Locate the cell with the specified text and output its (X, Y) center coordinate. 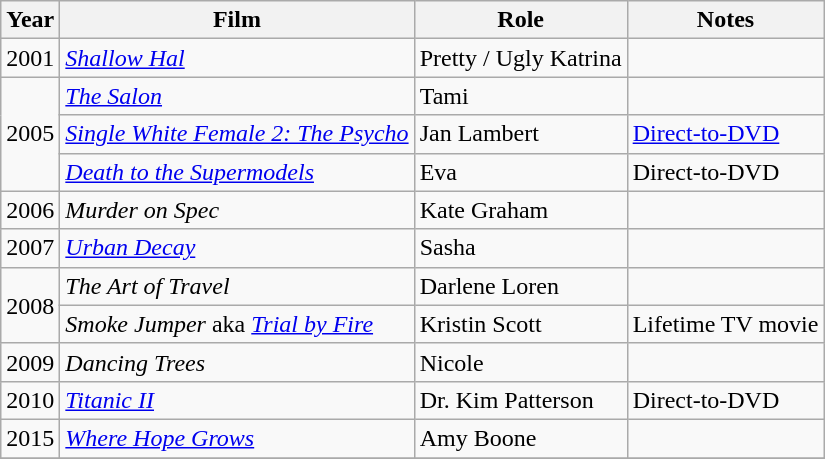
Urban Decay (237, 248)
Eva (520, 172)
Darlene Loren (520, 286)
2001 (30, 58)
2006 (30, 210)
Shallow Hal (237, 58)
2007 (30, 248)
Single White Female 2: The Psycho (237, 134)
Pretty / Ugly Katrina (520, 58)
2009 (30, 362)
Tami (520, 96)
Kristin Scott (520, 324)
The Art of Travel (237, 286)
Amy Boone (520, 438)
Year (30, 20)
Murder on Spec (237, 210)
Where Hope Grows (237, 438)
Titanic II (237, 400)
2015 (30, 438)
Nicole (520, 362)
Notes (726, 20)
Dancing Trees (237, 362)
Kate Graham (520, 210)
2005 (30, 134)
Sasha (520, 248)
Film (237, 20)
Smoke Jumper aka Trial by Fire (237, 324)
Death to the Supermodels (237, 172)
Role (520, 20)
Dr. Kim Patterson (520, 400)
Lifetime TV movie (726, 324)
2008 (30, 305)
The Salon (237, 96)
2010 (30, 400)
Jan Lambert (520, 134)
